Identify which cell holds the provided text, then report its (x, y) central coordinate. 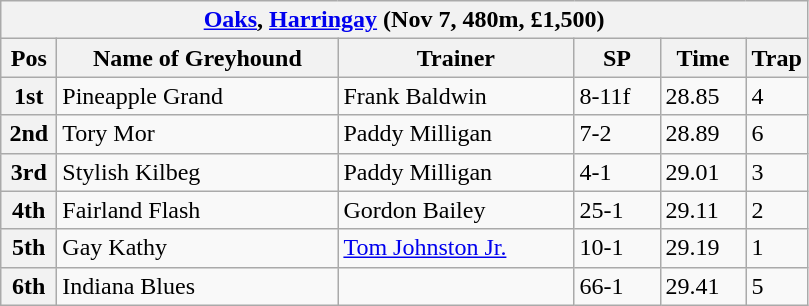
4th (29, 210)
Trainer (456, 58)
5 (776, 286)
29.19 (703, 248)
4-1 (617, 172)
6 (776, 134)
3rd (29, 172)
10-1 (617, 248)
Trap (776, 58)
4 (776, 96)
Oaks, Harringay (Nov 7, 480m, £1,500) (404, 20)
SP (617, 58)
66-1 (617, 286)
25-1 (617, 210)
2 (776, 210)
29.41 (703, 286)
1st (29, 96)
Gay Kathy (198, 248)
Fairland Flash (198, 210)
Pos (29, 58)
2nd (29, 134)
Name of Greyhound (198, 58)
Gordon Bailey (456, 210)
Tom Johnston Jr. (456, 248)
1 (776, 248)
6th (29, 286)
Time (703, 58)
7-2 (617, 134)
29.11 (703, 210)
Pineapple Grand (198, 96)
5th (29, 248)
Indiana Blues (198, 286)
29.01 (703, 172)
28.89 (703, 134)
3 (776, 172)
Tory Mor (198, 134)
Frank Baldwin (456, 96)
8-11f (617, 96)
Stylish Kilbeg (198, 172)
28.85 (703, 96)
